Determine the [x, y] coordinate at the center of the cell enclosing the given text.  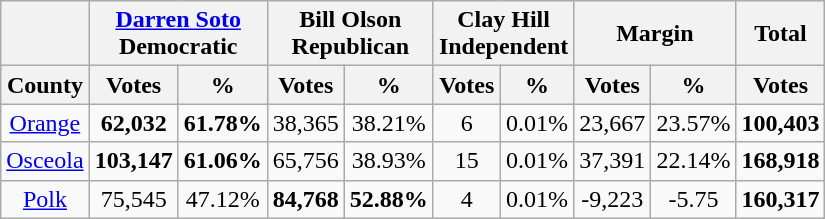
6 [466, 123]
Polk [45, 199]
38,365 [306, 123]
38.21% [388, 123]
Clay HillIndependent [503, 34]
38.93% [388, 161]
61.06% [222, 161]
15 [466, 161]
22.14% [694, 161]
23,667 [612, 123]
Osceola [45, 161]
103,147 [134, 161]
County [45, 85]
61.78% [222, 123]
-5.75 [694, 199]
52.88% [388, 199]
47.12% [222, 199]
4 [466, 199]
84,768 [306, 199]
37,391 [612, 161]
Margin [655, 34]
75,545 [134, 199]
65,756 [306, 161]
62,032 [134, 123]
Darren SotoDemocratic [178, 34]
-9,223 [612, 199]
168,918 [780, 161]
160,317 [780, 199]
23.57% [694, 123]
100,403 [780, 123]
Total [780, 34]
Bill OlsonRepublican [350, 34]
Orange [45, 123]
